Locate the cell with the specified text and output its (X, Y) center coordinate. 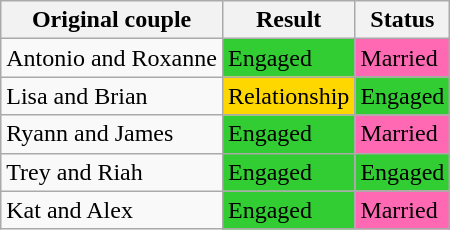
Status (402, 20)
Original couple (112, 20)
Relationship (288, 96)
Ryann and James (112, 134)
Lisa and Brian (112, 96)
Result (288, 20)
Kat and Alex (112, 210)
Antonio and Roxanne (112, 58)
Trey and Riah (112, 172)
